Return (X, Y) of the center of cell containing provided text 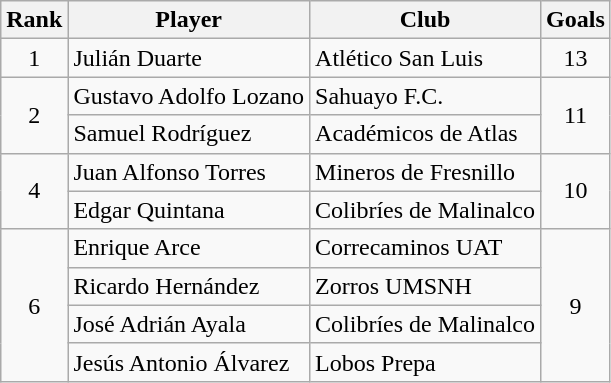
2 (34, 115)
Zorros UMSNH (426, 286)
Player (189, 20)
Académicos de Atlas (426, 134)
13 (576, 58)
Club (426, 20)
Jesús Antonio Álvarez (189, 362)
José Adrián Ayala (189, 324)
Lobos Prepa (426, 362)
Correcaminos UAT (426, 248)
Juan Alfonso Torres (189, 172)
1 (34, 58)
Edgar Quintana (189, 210)
4 (34, 191)
9 (576, 305)
Ricardo Hernández (189, 286)
Julián Duarte (189, 58)
Atlético San Luis (426, 58)
Enrique Arce (189, 248)
6 (34, 305)
10 (576, 191)
Goals (576, 20)
Mineros de Fresnillo (426, 172)
Sahuayo F.C. (426, 96)
Gustavo Adolfo Lozano (189, 96)
Samuel Rodríguez (189, 134)
Rank (34, 20)
11 (576, 115)
